Scan for the cell matching the given text and deliver its (X, Y) coordinate at center. 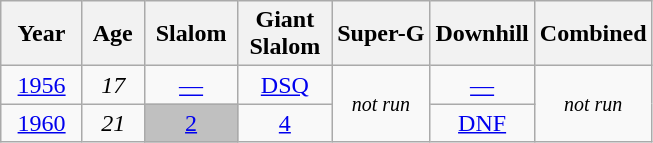
Year (42, 34)
Slalom (191, 34)
21 (113, 123)
DSQ (285, 85)
17 (113, 85)
1960 (42, 123)
Combined (593, 34)
1956 (42, 85)
Super-G (381, 34)
Age (113, 34)
Giant Slalom (285, 34)
Downhill (482, 34)
DNF (482, 123)
2 (191, 123)
4 (285, 123)
